From the cell containing the given text, extract its center point as (x, y) coordinate. 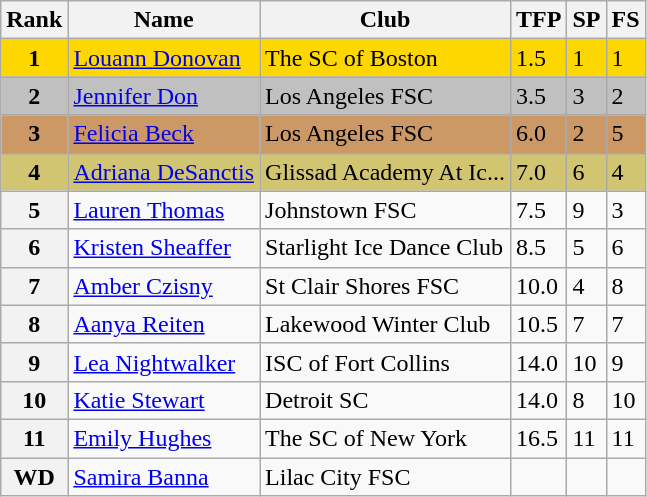
Starlight Ice Dance Club (386, 248)
1.5 (539, 58)
10.0 (539, 286)
Club (386, 20)
St Clair Shores FSC (386, 286)
Johnstown FSC (386, 210)
TFP (539, 20)
Louann Donovan (164, 58)
Lea Nightwalker (164, 362)
Detroit SC (386, 400)
8.5 (539, 248)
ISC of Fort Collins (386, 362)
Samira Banna (164, 477)
Lauren Thomas (164, 210)
SP (586, 20)
FS (626, 20)
Amber Czisny (164, 286)
Adriana DeSanctis (164, 172)
The SC of Boston (386, 58)
7.5 (539, 210)
Felicia Beck (164, 134)
10.5 (539, 324)
Kristen Sheaffer (164, 248)
Lilac City FSC (386, 477)
Aanya Reiten (164, 324)
Rank (34, 20)
7.0 (539, 172)
Lakewood Winter Club (386, 324)
WD (34, 477)
6.0 (539, 134)
3.5 (539, 96)
Emily Hughes (164, 438)
The SC of New York (386, 438)
Glissad Academy At Ic... (386, 172)
16.5 (539, 438)
Jennifer Don (164, 96)
Katie Stewart (164, 400)
Name (164, 20)
